Determine the [X, Y] coordinate at the center of the cell enclosing the given text.  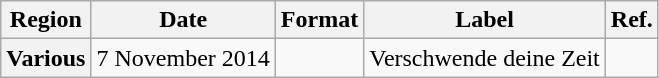
Region [46, 20]
Label [485, 20]
Format [319, 20]
Verschwende deine Zeit [485, 58]
Date [183, 20]
Various [46, 58]
7 November 2014 [183, 58]
Ref. [632, 20]
